Capture the cell that displays the provided text and extract its [X, Y] central coordinate. 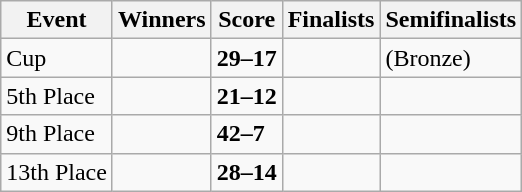
Cup [57, 58]
13th Place [57, 172]
29–17 [246, 58]
9th Place [57, 134]
Event [57, 20]
Winners [162, 20]
42–7 [246, 134]
28–14 [246, 172]
Finalists [331, 20]
(Bronze) [451, 58]
5th Place [57, 96]
Score [246, 20]
21–12 [246, 96]
Semifinalists [451, 20]
